Search for the cell housing the specified text and yield its (X, Y) center coordinate. 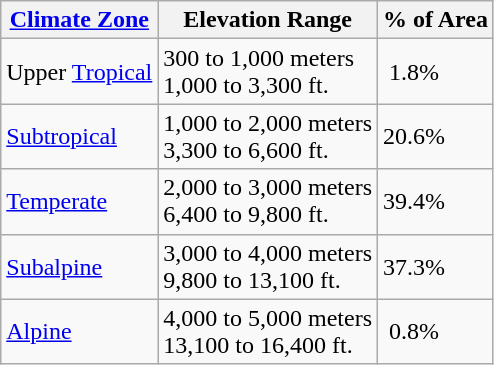
2,000 to 3,000 meters6,400 to 9,800 ft. (268, 202)
Elevation Range (268, 20)
Climate Zone (80, 20)
Subtropical (80, 136)
1.8% (436, 72)
Subalpine (80, 266)
20.6% (436, 136)
300 to 1,000 meters1,000 to 3,300 ft. (268, 72)
37.3% (436, 266)
1,000 to 2,000 meters3,300 to 6,600 ft. (268, 136)
4,000 to 5,000 meters13,100 to 16,400 ft. (268, 332)
39.4% (436, 202)
Alpine (80, 332)
Temperate (80, 202)
3,000 to 4,000 meters9,800 to 13,100 ft. (268, 266)
0.8% (436, 332)
% of Area (436, 20)
Upper Tropical (80, 72)
